Extract the (x, y) coordinate from the center of the cell holding the provided text.  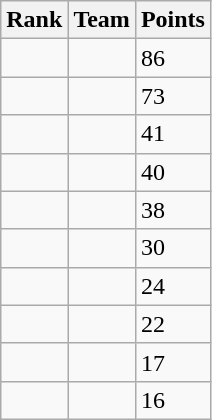
16 (172, 400)
41 (172, 134)
Rank (34, 20)
22 (172, 324)
Team (102, 20)
38 (172, 210)
24 (172, 286)
30 (172, 248)
73 (172, 96)
17 (172, 362)
86 (172, 58)
40 (172, 172)
Points (172, 20)
